Identify which cell holds the provided text, then report its [X, Y] central coordinate. 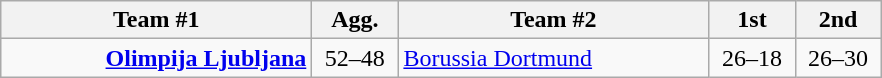
Olimpija Ljubljana [156, 58]
Team #2 [554, 20]
1st [752, 20]
Borussia Dortmund [554, 58]
2nd [838, 20]
Team #1 [156, 20]
52–48 [355, 58]
Agg. [355, 20]
26–30 [838, 58]
26–18 [752, 58]
